Extract the (X, Y) coordinate from the center of the cell holding the provided text.  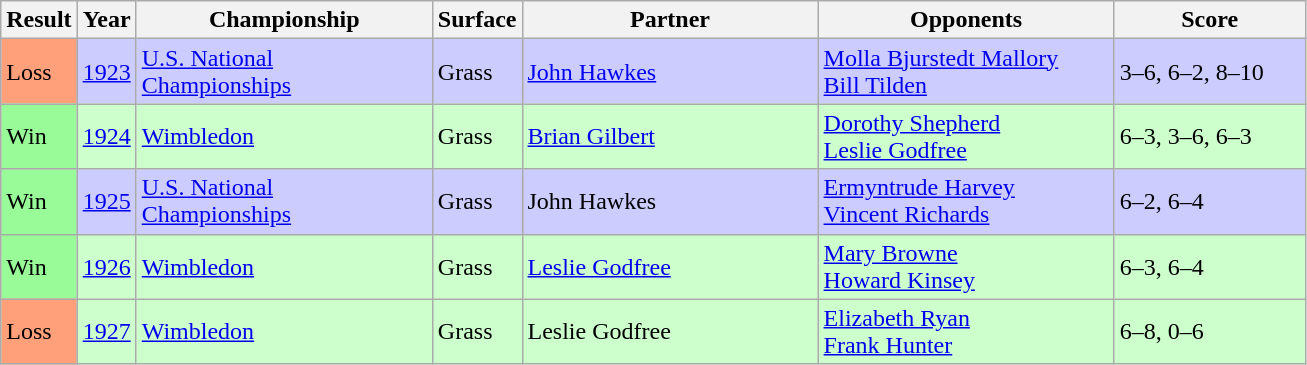
6–8, 0–6 (1210, 332)
6–3, 6–4 (1210, 266)
Partner (670, 20)
Elizabeth Ryan Frank Hunter (966, 332)
1925 (106, 202)
1926 (106, 266)
Ermyntrude Harvey Vincent Richards (966, 202)
Molla Bjurstedt Mallory Bill Tilden (966, 72)
Surface (477, 20)
1924 (106, 136)
3–6, 6–2, 8–10 (1210, 72)
Mary Browne Howard Kinsey (966, 266)
Result (39, 20)
Championship (284, 20)
Dorothy Shepherd Leslie Godfree (966, 136)
Opponents (966, 20)
Year (106, 20)
6–3, 3–6, 6–3 (1210, 136)
6–2, 6–4 (1210, 202)
Brian Gilbert (670, 136)
1927 (106, 332)
1923 (106, 72)
Score (1210, 20)
